Scan for the cell matching the given text and deliver its [x, y] coordinate at center. 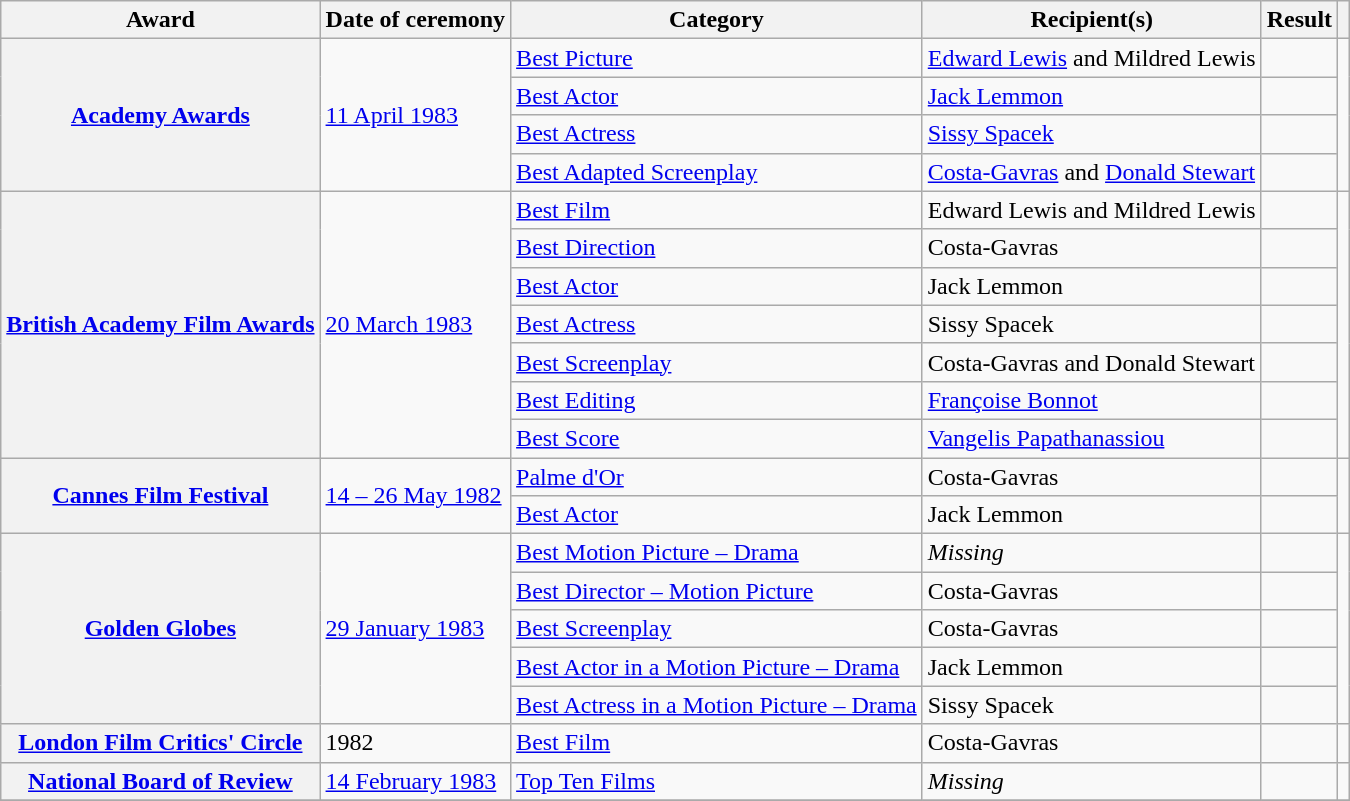
Palme d'Or [717, 477]
Best Director – Motion Picture [717, 591]
Best Actor in a Motion Picture – Drama [717, 667]
Best Picture [717, 58]
11 April 1983 [416, 115]
Golden Globes [160, 629]
Recipient(s) [1092, 20]
Vangelis Papathanassiou [1092, 438]
Best Editing [717, 400]
National Board of Review [160, 781]
14 – 26 May 1982 [416, 496]
Date of ceremony [416, 20]
29 January 1983 [416, 629]
Result [1299, 20]
Best Score [717, 438]
Award [160, 20]
Cannes Film Festival [160, 496]
Academy Awards [160, 115]
Best Direction [717, 248]
Best Motion Picture – Drama [717, 553]
20 March 1983 [416, 324]
14 February 1983 [416, 781]
Françoise Bonnot [1092, 400]
Best Actress in a Motion Picture – Drama [717, 705]
1982 [416, 743]
British Academy Film Awards [160, 324]
Best Adapted Screenplay [717, 172]
Category [717, 20]
London Film Critics' Circle [160, 743]
Top Ten Films [717, 781]
